Scan for the cell matching the given text and deliver its (X, Y) coordinate at center. 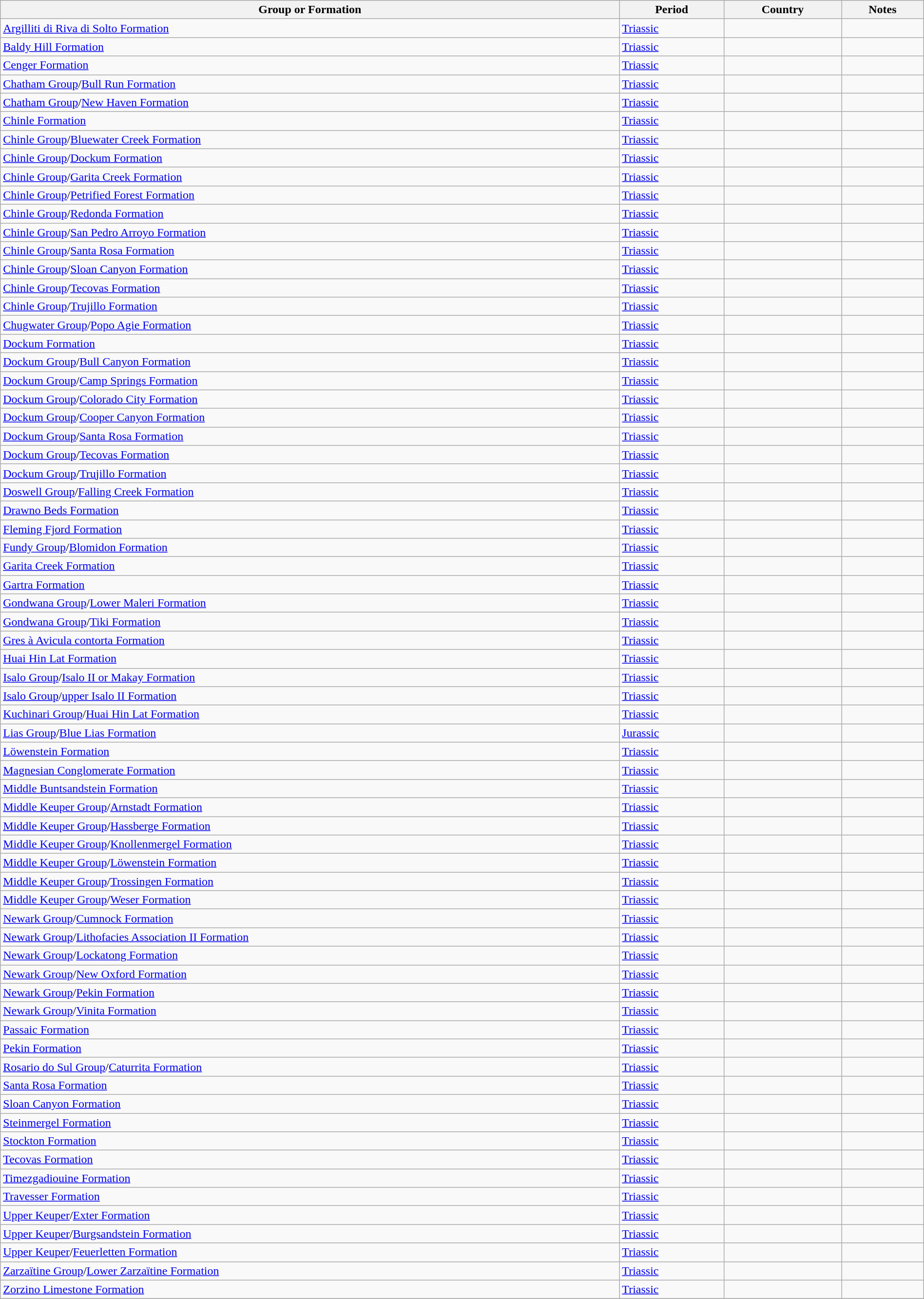
Dockum Group/Bull Canyon Formation (310, 362)
Chatham Group/Bull Run Formation (310, 84)
Baldy Hill Formation (310, 47)
Upper Keuper/Feuerletten Formation (310, 1252)
Sloan Canyon Formation (310, 1104)
Dockum Group/Camp Springs Formation (310, 381)
Period (672, 10)
Newark Group/Lockatong Formation (310, 955)
Chinle Group/Santa Rosa Formation (310, 251)
Isalo Group/Isalo II or Makay Formation (310, 677)
Tecovas Formation (310, 1160)
Löwenstein Formation (310, 751)
Chinle Group/Tecovas Formation (310, 288)
Dockum Group/Trujillo Formation (310, 473)
Newark Group/Vinita Formation (310, 1011)
Jurassic (672, 733)
Dockum Group/Colorado City Formation (310, 399)
Chinle Group/Petrified Forest Formation (310, 195)
Timezgadiouine Formation (310, 1178)
Chinle Group/Sloan Canyon Formation (310, 269)
Fleming Fjord Formation (310, 529)
Middle Keuper Group/Knollenmergel Formation (310, 844)
Chinle Group/Trujillo Formation (310, 306)
Newark Group/Pekin Formation (310, 993)
Gondwana Group/Lower Maleri Formation (310, 603)
Rosario do Sul Group/Caturrita Formation (310, 1067)
Chatham Group/New Haven Formation (310, 102)
Argilliti di Riva di Solto Formation (310, 28)
Fundy Group/Blomidon Formation (310, 548)
Middle Keuper Group/Weser Formation (310, 900)
Group or Formation (310, 10)
Isalo Group/upper Isalo II Formation (310, 696)
Stockton Formation (310, 1141)
Chinle Formation (310, 121)
Gartra Formation (310, 585)
Middle Keuper Group/Arnstadt Formation (310, 807)
Chinle Group/Garita Creek Formation (310, 176)
Notes (883, 10)
Cenger Formation (310, 65)
Pekin Formation (310, 1048)
Magnesian Conglomerate Formation (310, 770)
Travesser Formation (310, 1197)
Lias Group/Blue Lias Formation (310, 733)
Chinle Group/Redonda Formation (310, 213)
Newark Group/Lithofacies Association II Formation (310, 937)
Chinle Group/Dockum Formation (310, 158)
Steinmergel Formation (310, 1122)
Garita Creek Formation (310, 566)
Santa Rosa Formation (310, 1085)
Dockum Group/Cooper Canyon Formation (310, 418)
Zorzino Limestone Formation (310, 1289)
Country (783, 10)
Middle Buntsandstein Formation (310, 788)
Kuchinari Group/Huai Hin Lat Formation (310, 714)
Middle Keuper Group/Trossingen Formation (310, 881)
Dockum Group/Tecovas Formation (310, 455)
Passaic Formation (310, 1030)
Middle Keuper Group/Hassberge Formation (310, 826)
Gres à Avicula contorta Formation (310, 640)
Chinle Group/Bluewater Creek Formation (310, 139)
Doswell Group/Falling Creek Formation (310, 492)
Chugwater Group/Popo Agie Formation (310, 325)
Drawno Beds Formation (310, 510)
Gondwana Group/Tiki Formation (310, 622)
Newark Group/New Oxford Formation (310, 974)
Dockum Group/Santa Rosa Formation (310, 436)
Dockum Formation (310, 344)
Zarzaïtine Group/Lower Zarzaïtine Formation (310, 1271)
Chinle Group/San Pedro Arroyo Formation (310, 232)
Middle Keuper Group/Löwenstein Formation (310, 863)
Upper Keuper/Burgsandstein Formation (310, 1234)
Huai Hin Lat Formation (310, 659)
Upper Keuper/Exter Formation (310, 1215)
Newark Group/Cumnock Formation (310, 918)
